For the text-containing cell, return its midpoint in (X, Y) coordinate format. 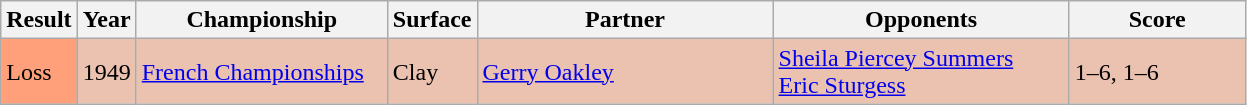
Score (1157, 20)
Sheila Piercey Summers Eric Sturgess (921, 72)
Championship (262, 20)
Year (106, 20)
Gerry Oakley (625, 72)
Result (39, 20)
Surface (432, 20)
1949 (106, 72)
1–6, 1–6 (1157, 72)
French Championships (262, 72)
Partner (625, 20)
Loss (39, 72)
Clay (432, 72)
Opponents (921, 20)
